Identify which cell holds the provided text, then report its (X, Y) central coordinate. 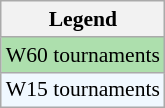
W15 tournaments (83, 90)
Legend (83, 19)
W60 tournaments (83, 55)
